Pinpoint the cell where the given text exists, returning its [x, y] midpoint coordinate. 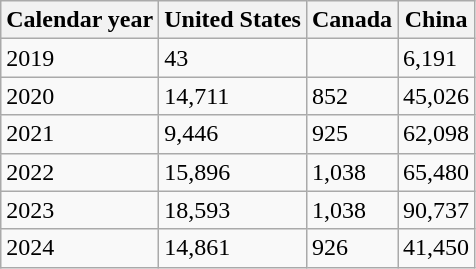
43 [233, 58]
2024 [80, 248]
14,711 [233, 96]
6,191 [436, 58]
Calendar year [80, 20]
China [436, 20]
852 [352, 96]
United States [233, 20]
2022 [80, 172]
65,480 [436, 172]
2019 [80, 58]
18,593 [233, 210]
926 [352, 248]
2021 [80, 134]
Canada [352, 20]
41,450 [436, 248]
2023 [80, 210]
90,737 [436, 210]
925 [352, 134]
15,896 [233, 172]
9,446 [233, 134]
2020 [80, 96]
62,098 [436, 134]
45,026 [436, 96]
14,861 [233, 248]
